Output the [X, Y] coordinate of the center of the cell containing the given text.  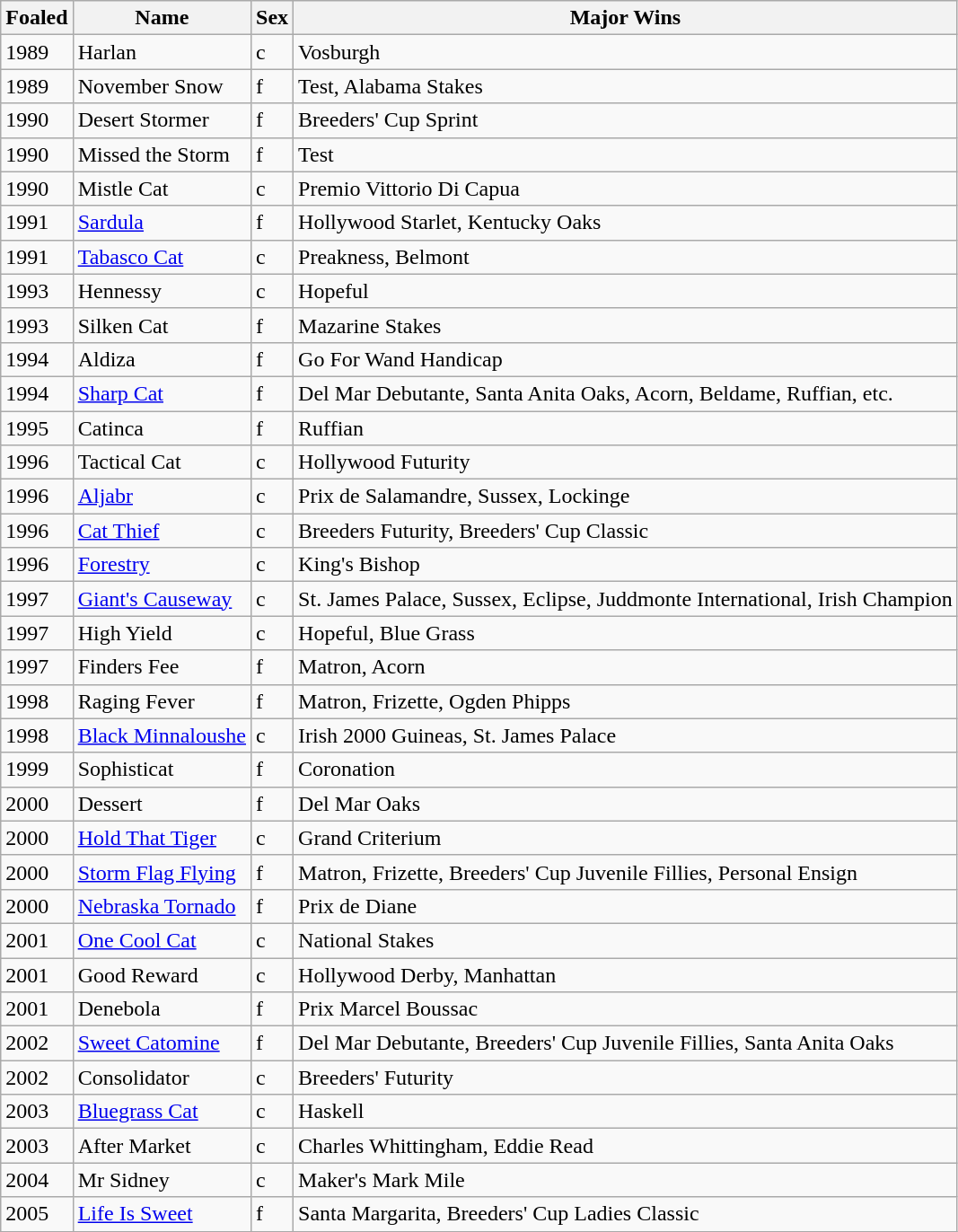
Go For Wand Handicap [626, 359]
Ruffian [626, 428]
Harlan [162, 52]
Charles Whittingham, Eddie Read [626, 1146]
After Market [162, 1146]
1995 [37, 428]
November Snow [162, 86]
Catinca [162, 428]
Del Mar Debutante, Breeders' Cup Juvenile Fillies, Santa Anita Oaks [626, 1043]
Tabasco Cat [162, 257]
King's Bishop [626, 565]
Hollywood Derby, Manhattan [626, 974]
Hold That Tiger [162, 838]
Sophisticat [162, 770]
Premio Vittorio Di Capua [626, 189]
Maker's Mark Mile [626, 1180]
Mr Sidney [162, 1180]
Santa Margarita, Breeders' Cup Ladies Classic [626, 1214]
Bluegrass Cat [162, 1112]
Coronation [626, 770]
One Cool Cat [162, 940]
Sweet Catomine [162, 1043]
Storm Flag Flying [162, 872]
Grand Criterium [626, 838]
Sharp Cat [162, 393]
Preakness, Belmont [626, 257]
Breeders' Cup Sprint [626, 120]
Hopeful [626, 291]
Prix Marcel Boussac [626, 1009]
Name [162, 18]
Denebola [162, 1009]
Aldiza [162, 359]
Sex [273, 18]
2004 [37, 1180]
Hollywood Futurity [626, 462]
Dessert [162, 804]
Consolidator [162, 1078]
Missed the Storm [162, 154]
Vosburgh [626, 52]
National Stakes [626, 940]
Life Is Sweet [162, 1214]
Prix de Salamandre, Sussex, Lockinge [626, 497]
Hollywood Starlet, Kentucky Oaks [626, 223]
Del Mar Oaks [626, 804]
Sardula [162, 223]
Hennessy [162, 291]
St. James Palace, Sussex, Eclipse, Juddmonte International, Irish Champion [626, 599]
Raging Fever [162, 701]
Breeders' Futurity [626, 1078]
Hopeful, Blue Grass [626, 633]
Mazarine Stakes [626, 325]
Test, Alabama Stakes [626, 86]
Del Mar Debutante, Santa Anita Oaks, Acorn, Beldame, Ruffian, etc. [626, 393]
Major Wins [626, 18]
Desert Stormer [162, 120]
Aljabr [162, 497]
Irish 2000 Guineas, St. James Palace [626, 735]
Prix de Diane [626, 906]
Haskell [626, 1112]
Silken Cat [162, 325]
Cat Thief [162, 531]
Finders Fee [162, 667]
1999 [37, 770]
High Yield [162, 633]
Black Minnaloushe [162, 735]
2005 [37, 1214]
Test [626, 154]
Mistle Cat [162, 189]
Foaled [37, 18]
Giant's Causeway [162, 599]
Forestry [162, 565]
Matron, Frizette, Ogden Phipps [626, 701]
Breeders Futurity, Breeders' Cup Classic [626, 531]
Tactical Cat [162, 462]
Good Reward [162, 974]
Nebraska Tornado [162, 906]
Matron, Acorn [626, 667]
Matron, Frizette, Breeders' Cup Juvenile Fillies, Personal Ensign [626, 872]
